Find where the given text appears and provide that cell's center as (X, Y) coordinate. 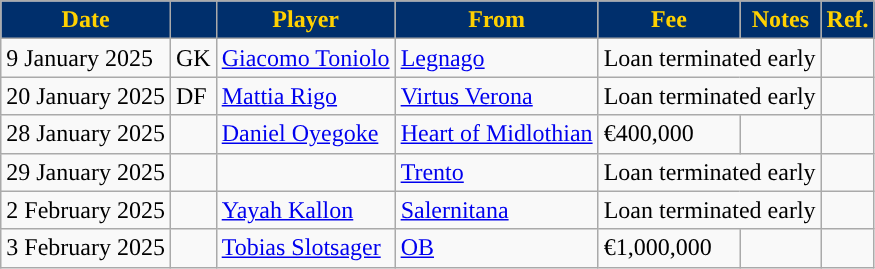
Virtus Verona (496, 96)
Yayah Kallon (306, 210)
Daniel Oyegoke (306, 134)
29 January 2025 (86, 172)
OB (496, 248)
Salernitana (496, 210)
From (496, 20)
€1,000,000 (669, 248)
9 January 2025 (86, 58)
Player (306, 20)
€400,000 (669, 134)
Tobias Slotsager (306, 248)
Notes (780, 20)
3 February 2025 (86, 248)
20 January 2025 (86, 96)
Giacomo Toniolo (306, 58)
GK (193, 58)
DF (193, 96)
Legnago (496, 58)
Heart of Midlothian (496, 134)
Mattia Rigo (306, 96)
Ref. (848, 20)
Trento (496, 172)
28 January 2025 (86, 134)
2 February 2025 (86, 210)
Date (86, 20)
Fee (669, 20)
